Return the [X, Y] coordinate for the center point of the cell that contains the specified text.  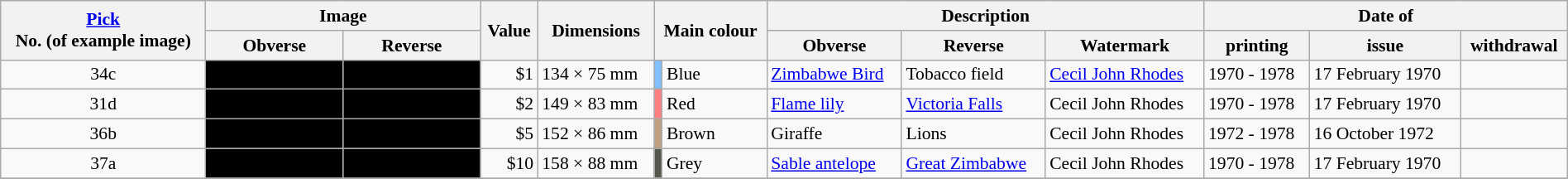
Description [986, 16]
31d [103, 104]
Great Zimbabwe [973, 163]
158 × 88 mm [595, 163]
$5 [509, 134]
Lions [973, 134]
$2 [509, 104]
Flame lily [834, 104]
152 × 86 mm [595, 134]
134 × 75 mm [595, 75]
1972 - 1978 [1257, 134]
$1 [509, 75]
Sable antelope [834, 163]
Date of [1386, 16]
Zimbabwe Bird [834, 75]
Image [343, 16]
Blue [715, 75]
34c [103, 75]
$10 [509, 163]
printing [1257, 46]
Value [509, 30]
Dimensions [595, 30]
Tobacco field [973, 75]
Brown [715, 134]
16 October 1972 [1385, 134]
36b [103, 134]
PickNo. (of example image) [103, 30]
withdrawal [1513, 46]
Giraffe [834, 134]
Grey [715, 163]
149 × 83 mm [595, 104]
Victoria Falls [973, 104]
Red [715, 104]
37a [103, 163]
Main colour [710, 30]
Watermark [1125, 46]
issue [1385, 46]
